Determine the [x, y] coordinate at the center of the cell enclosing the given text.  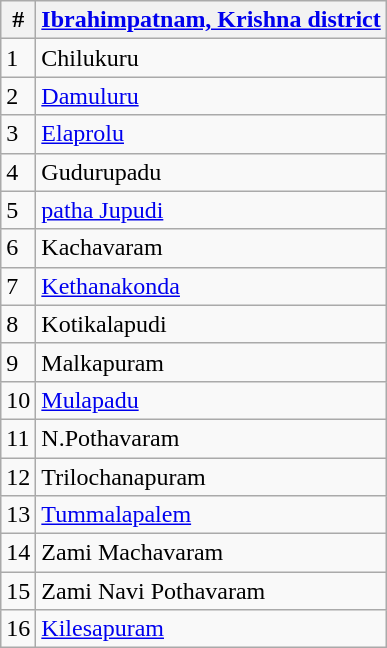
Kethanakonda [211, 286]
11 [18, 438]
3 [18, 134]
14 [18, 553]
12 [18, 477]
Zami Navi Pothavaram [211, 591]
Kotikalapudi [211, 324]
Gudurupadu [211, 172]
Kachavaram [211, 248]
8 [18, 324]
13 [18, 515]
7 [18, 286]
Tummalapalem [211, 515]
Ibrahimpatnam, Krishna district [211, 20]
Trilochanapuram [211, 477]
9 [18, 362]
# [18, 20]
5 [18, 210]
Zami Machavaram [211, 553]
Mulapadu [211, 400]
10 [18, 400]
N.Pothavaram [211, 438]
6 [18, 248]
Damuluru [211, 96]
Chilukuru [211, 58]
Elaprolu [211, 134]
1 [18, 58]
15 [18, 591]
Malkapuram [211, 362]
4 [18, 172]
16 [18, 629]
Kilesapuram [211, 629]
2 [18, 96]
patha Jupudi [211, 210]
